Output the [x, y] coordinate of the center of the cell containing the given text.  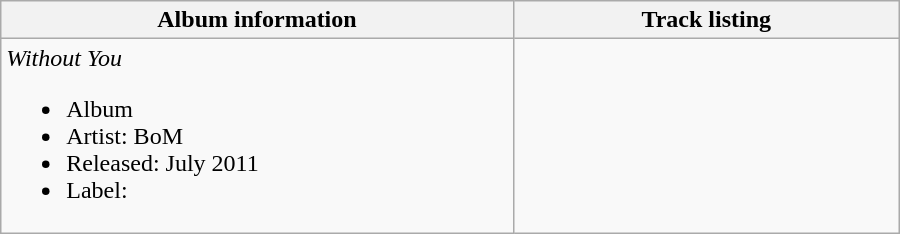
Track listing [706, 20]
Album information [257, 20]
Without YouAlbumArtist: BoMReleased: July 2011Label: [257, 136]
